Detect which cell encompasses the target text, then output its [x, y] center coordinate. 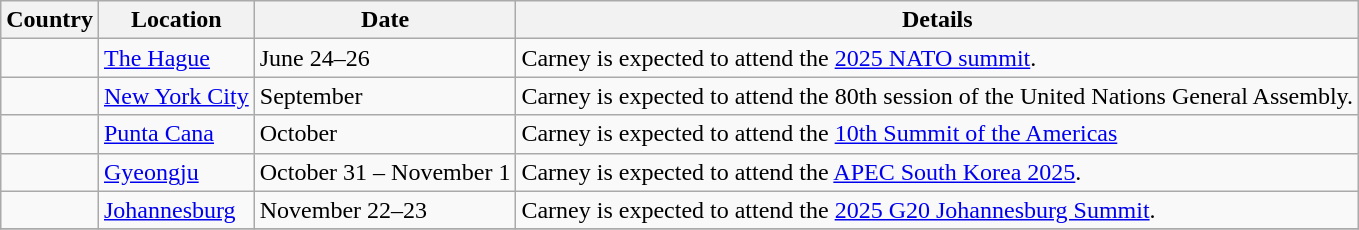
Carney is expected to attend the 80th session of the United Nations General Assembly. [938, 96]
Johannesburg [176, 210]
Carney is expected to attend the 2025 NATO summit. [938, 58]
Country [50, 20]
Date [385, 20]
June 24–26 [385, 58]
November 22–23 [385, 210]
October [385, 134]
New York City [176, 96]
Carney is expected to attend the 2025 G20 Johannesburg Summit. [938, 210]
Punta Cana [176, 134]
Location [176, 20]
Carney is expected to attend the 10th Summit of the Americas [938, 134]
Carney is expected to attend the APEC South Korea 2025. [938, 172]
Details [938, 20]
The Hague [176, 58]
October 31 – November 1 [385, 172]
September [385, 96]
Gyeongju [176, 172]
